For the text-containing cell, return its midpoint in (X, Y) coordinate format. 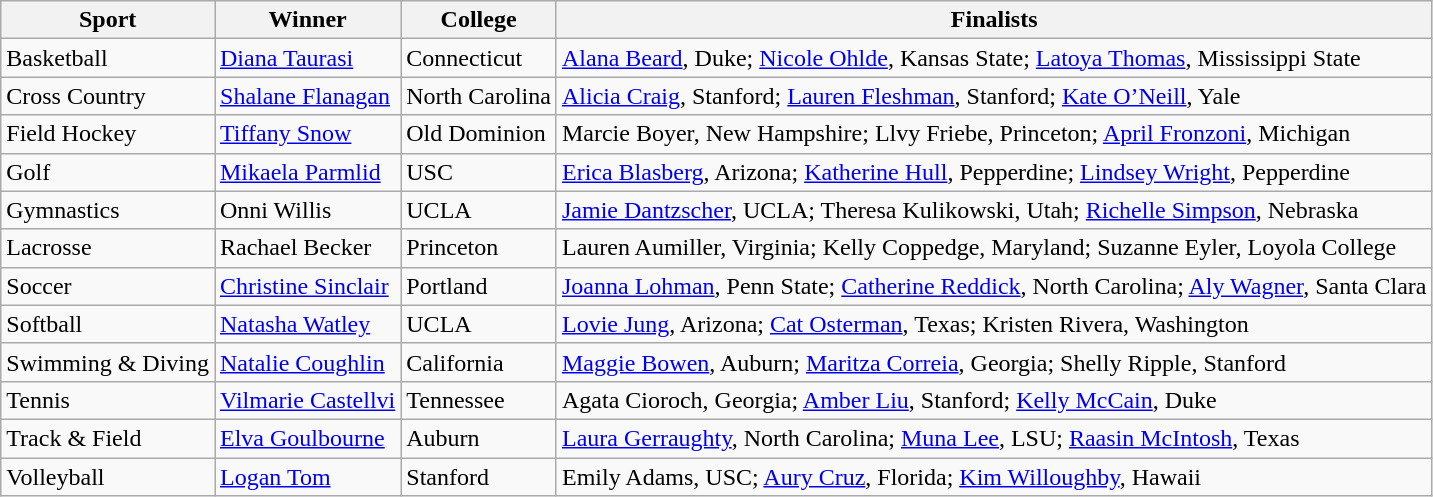
Emily Adams, USC; Aury Cruz, Florida; Kim Willoughby, Hawaii (994, 477)
Track & Field (108, 438)
Sport (108, 20)
Basketball (108, 58)
Portland (479, 286)
Cross Country (108, 96)
Auburn (479, 438)
Vilmarie Castellvi (307, 400)
Volleyball (108, 477)
Gymnastics (108, 210)
Old Dominion (479, 134)
Diana Taurasi (307, 58)
Onni Willis (307, 210)
Tiffany Snow (307, 134)
Joanna Lohman, Penn State; Catherine Reddick, North Carolina; Aly Wagner, Santa Clara (994, 286)
Princeton (479, 248)
Tennis (108, 400)
Golf (108, 172)
Lacrosse (108, 248)
Connecticut (479, 58)
Natalie Coughlin (307, 362)
Softball (108, 324)
Alana Beard, Duke; Nicole Ohlde, Kansas State; Latoya Thomas, Mississippi State (994, 58)
Laura Gerraughty, North Carolina; Muna Lee, LSU; Raasin McIntosh, Texas (994, 438)
College (479, 20)
Swimming & Diving (108, 362)
Stanford (479, 477)
Maggie Bowen, Auburn; Maritza Correia, Georgia; Shelly Ripple, Stanford (994, 362)
Tennessee (479, 400)
Lauren Aumiller, Virginia; Kelly Coppedge, Maryland; Suzanne Eyler, Loyola College (994, 248)
Erica Blasberg, Arizona; Katherine Hull, Pepperdine; Lindsey Wright, Pepperdine (994, 172)
Soccer (108, 286)
Christine Sinclair (307, 286)
Rachael Becker (307, 248)
Finalists (994, 20)
Alicia Craig, Stanford; Lauren Fleshman, Stanford; Kate O’Neill, Yale (994, 96)
Lovie Jung, Arizona; Cat Osterman, Texas; Kristen Rivera, Washington (994, 324)
Natasha Watley (307, 324)
Shalane Flanagan (307, 96)
Jamie Dantzscher, UCLA; Theresa Kulikowski, Utah; Richelle Simpson, Nebraska (994, 210)
Winner (307, 20)
California (479, 362)
Marcie Boyer, New Hampshire; Llvy Friebe, Princeton; April Fronzoni, Michigan (994, 134)
Agata Cioroch, Georgia; Amber Liu, Stanford; Kelly McCain, Duke (994, 400)
Mikaela Parmlid (307, 172)
USC (479, 172)
Elva Goulbourne (307, 438)
Field Hockey (108, 134)
Logan Tom (307, 477)
North Carolina (479, 96)
